Find where the given text appears and provide that cell's center as (X, Y) coordinate. 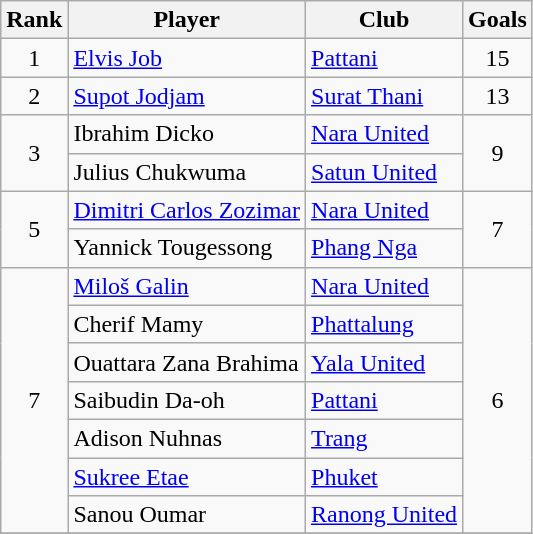
Phattalung (384, 324)
1 (34, 58)
Goals (498, 20)
Dimitri Carlos Zozimar (187, 210)
Yannick Tougessong (187, 248)
13 (498, 96)
Surat Thani (384, 96)
2 (34, 96)
Ranong United (384, 515)
Supot Jodjam (187, 96)
Yala United (384, 362)
Sanou Oumar (187, 515)
Miloš Galin (187, 286)
6 (498, 400)
Cherif Mamy (187, 324)
Trang (384, 438)
Player (187, 20)
Adison Nuhnas (187, 438)
5 (34, 229)
Julius Chukwuma (187, 172)
Saibudin Da-oh (187, 400)
3 (34, 153)
Club (384, 20)
Elvis Job (187, 58)
Ouattara Zana Brahima (187, 362)
9 (498, 153)
Phuket (384, 477)
Rank (34, 20)
Ibrahim Dicko (187, 134)
Satun United (384, 172)
15 (498, 58)
Phang Nga (384, 248)
Sukree Etae (187, 477)
